Pinpoint the cell where the given text exists, returning its [X, Y] midpoint coordinate. 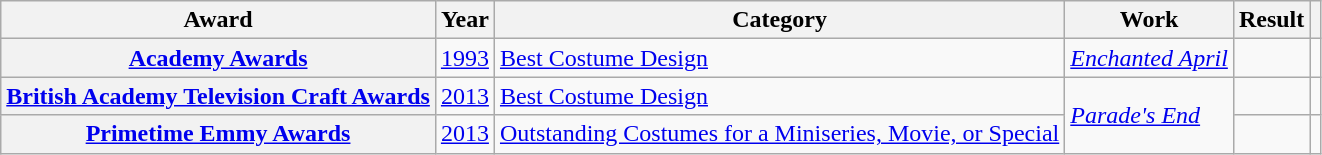
British Academy Television Craft Awards [218, 96]
Primetime Emmy Awards [218, 134]
Outstanding Costumes for a Miniseries, Movie, or Special [779, 134]
Result [1271, 20]
Academy Awards [218, 58]
Enchanted April [1150, 58]
Year [464, 20]
Category [779, 20]
Work [1150, 20]
Parade's End [1150, 115]
1993 [464, 58]
Award [218, 20]
